Scan for the cell matching the given text and deliver its [X, Y] coordinate at center. 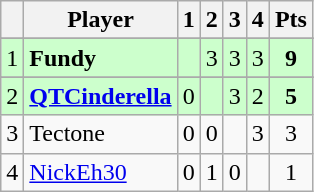
NickEh30 [100, 172]
5 [290, 96]
Player [100, 20]
Pts [290, 20]
Fundy [100, 58]
Tectone [100, 134]
QTCinderella [100, 96]
9 [290, 58]
